Determine the (X, Y) coordinate at the center of the cell enclosing the given text.  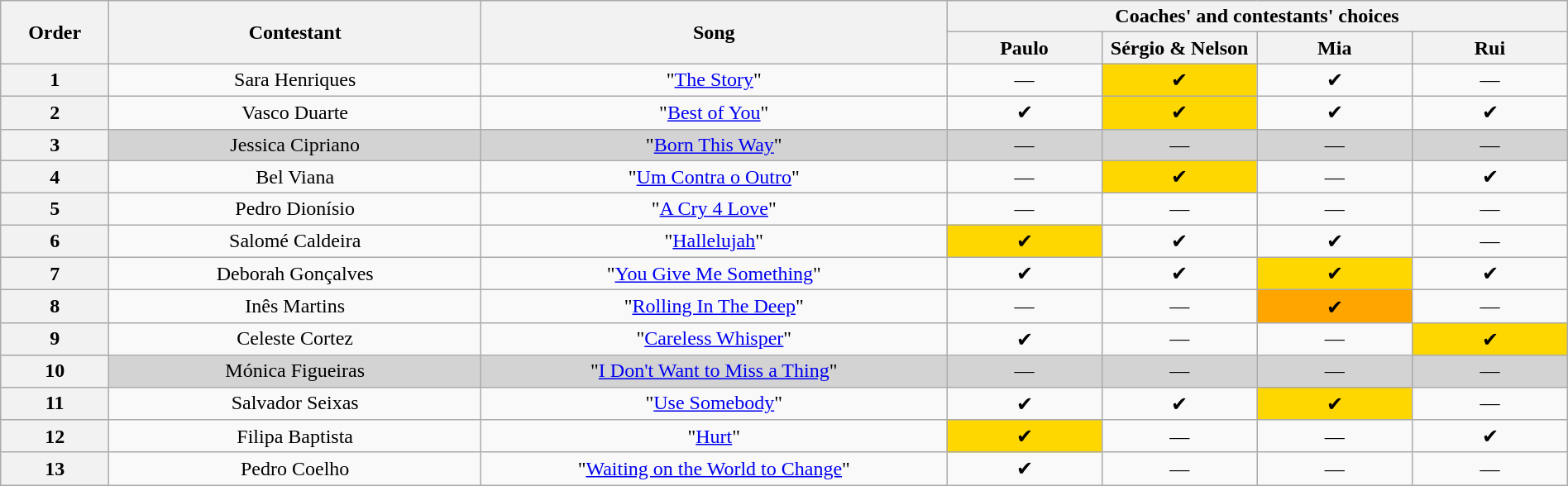
5 (55, 209)
3 (55, 145)
Deborah Gonçalves (295, 274)
13 (55, 469)
4 (55, 177)
Inês Martins (295, 307)
7 (55, 274)
Filipa Baptista (295, 436)
Sara Henriques (295, 80)
1 (55, 80)
8 (55, 307)
Contestant (295, 32)
"Best of You" (715, 112)
Order (55, 32)
Pedro Coelho (295, 469)
Salomé Caldeira (295, 241)
"I Don't Want to Miss a Thing" (715, 371)
Mia (1335, 48)
"Careless Whisper" (715, 339)
"Hurt" (715, 436)
"You Give Me Something" (715, 274)
Bel Viana (295, 177)
"Um Contra o Outro" (715, 177)
11 (55, 403)
"A Cry 4 Love" (715, 209)
"Waiting on the World to Change" (715, 469)
Coaches' and contestants' choices (1257, 17)
Celeste Cortez (295, 339)
Vasco Duarte (295, 112)
12 (55, 436)
Mónica Figueiras (295, 371)
"The Story" (715, 80)
Rui (1490, 48)
"Use Somebody" (715, 403)
Salvador Seixas (295, 403)
Sérgio & Nelson (1179, 48)
6 (55, 241)
Song (715, 32)
"Born This Way" (715, 145)
10 (55, 371)
"Hallelujah" (715, 241)
9 (55, 339)
2 (55, 112)
"Rolling In The Deep" (715, 307)
Paulo (1025, 48)
Pedro Dionísio (295, 209)
Jessica Cipriano (295, 145)
